Locate the cell with the specified text and output its (x, y) center coordinate. 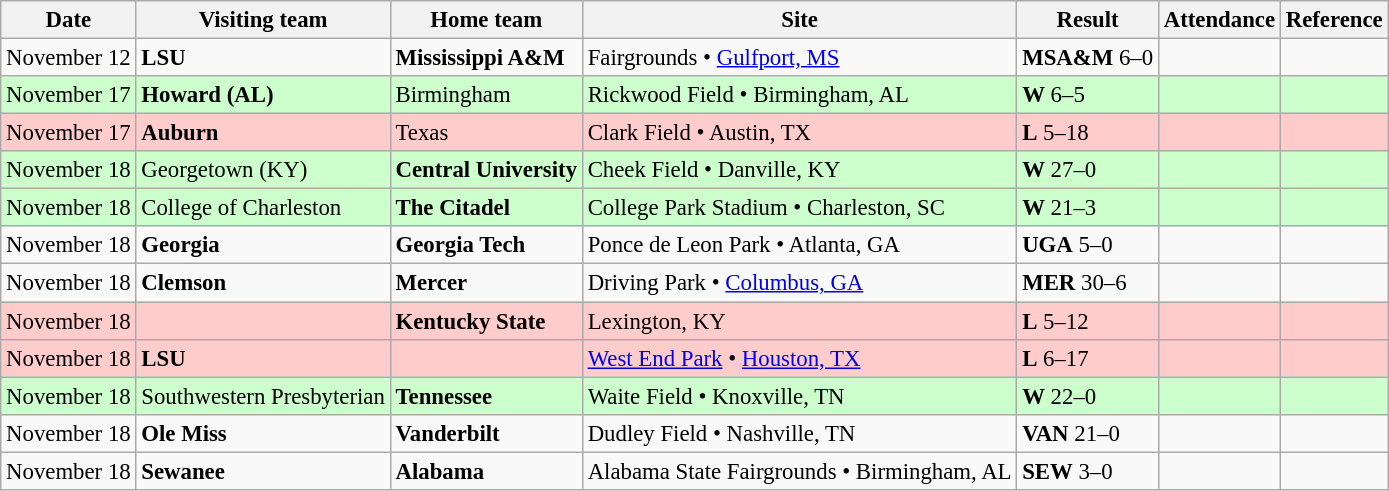
The Citadel (486, 208)
Reference (1334, 20)
Auburn (263, 133)
Site (799, 20)
Result (1088, 20)
Ponce de Leon Park • Atlanta, GA (799, 245)
Texas (486, 133)
Ole Miss (263, 433)
November 12 (68, 58)
Visiting team (263, 20)
Clemson (263, 283)
Rickwood Field • Birmingham, AL (799, 95)
Attendance (1219, 20)
Birmingham (486, 95)
Vanderbilt (486, 433)
West End Park • Houston, TX (799, 358)
College of Charleston (263, 208)
Sewanee (263, 471)
W 6–5 (1088, 95)
UGA 5–0 (1088, 245)
Home team (486, 20)
College Park Stadium • Charleston, SC (799, 208)
SEW 3–0 (1088, 471)
W 21–3 (1088, 208)
MSA&M 6–0 (1088, 58)
Dudley Field • Nashville, TN (799, 433)
Driving Park • Columbus, GA (799, 283)
Date (68, 20)
Georgetown (KY) (263, 170)
W 27–0 (1088, 170)
L 6–17 (1088, 358)
W 22–0 (1088, 396)
Clark Field • Austin, TX (799, 133)
Tennessee (486, 396)
Kentucky State (486, 321)
Southwestern Presbyterian (263, 396)
Georgia (263, 245)
Georgia Tech (486, 245)
Mercer (486, 283)
Howard (AL) (263, 95)
Alabama State Fairgrounds • Birmingham, AL (799, 471)
Cheek Field • Danville, KY (799, 170)
VAN 21–0 (1088, 433)
Waite Field • Knoxville, TN (799, 396)
Lexington, KY (799, 321)
L 5–18 (1088, 133)
Fairgrounds • Gulfport, MS (799, 58)
Central University (486, 170)
MER 30–6 (1088, 283)
Mississippi A&M (486, 58)
Alabama (486, 471)
L 5–12 (1088, 321)
